Extract the (x, y) coordinate from the center of the cell holding the provided text.  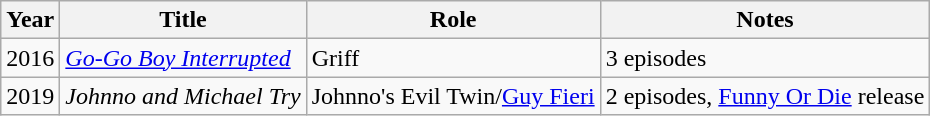
Notes (765, 20)
3 episodes (765, 58)
Griff (453, 58)
Johnno's Evil Twin/Guy Fieri (453, 96)
Johnno and Michael Try (183, 96)
Year (30, 20)
Role (453, 20)
Title (183, 20)
Go-Go Boy Interrupted (183, 58)
2016 (30, 58)
2019 (30, 96)
2 episodes, Funny Or Die release (765, 96)
